Pinpoint the cell where the given text exists, returning its [X, Y] midpoint coordinate. 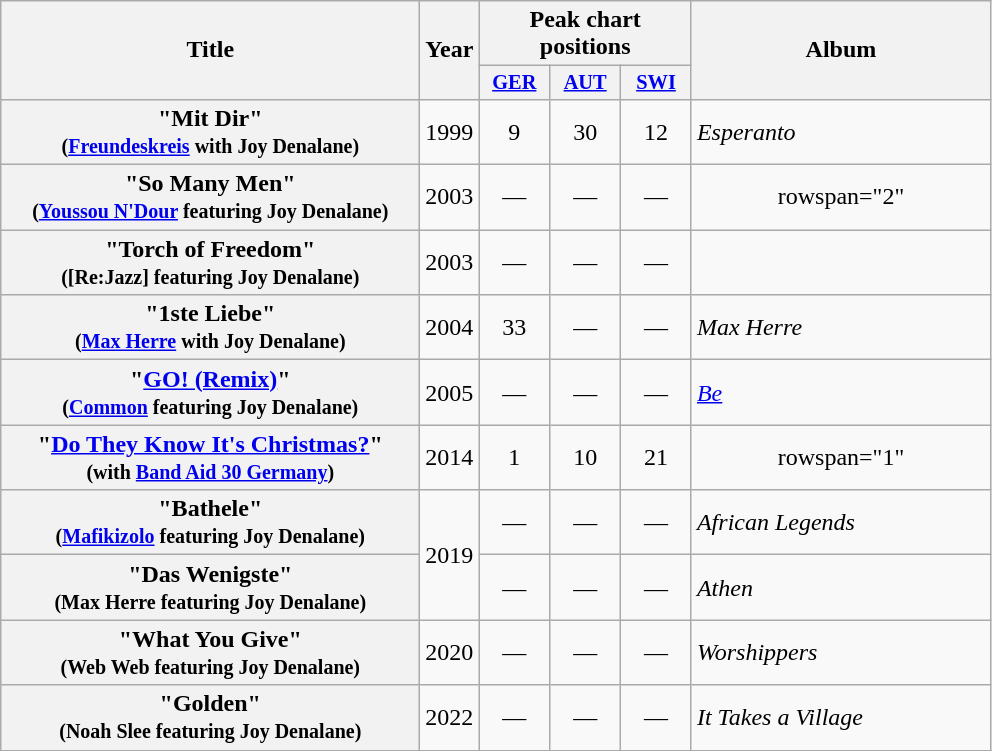
Be [840, 392]
African Legends [840, 522]
"Do They Know It's Christmas?" (with Band Aid 30 Germany) [210, 458]
1 [514, 458]
2004 [450, 328]
It Takes a Village [840, 718]
2005 [450, 392]
"GO! (Remix)" (Common featuring Joy Denalane) [210, 392]
9 [514, 132]
12 [656, 132]
Album [840, 50]
10 [586, 458]
SWI [656, 83]
33 [514, 328]
30 [586, 132]
Esperanto [840, 132]
"Bathele" (Mafikizolo featuring Joy Denalane) [210, 522]
Year [450, 50]
Max Herre [840, 328]
"1ste Liebe" (Max Herre with Joy Denalane) [210, 328]
2014 [450, 458]
Title [210, 50]
AUT [586, 83]
1999 [450, 132]
Athen [840, 588]
2020 [450, 652]
GER [514, 83]
2022 [450, 718]
rowspan="2" [840, 198]
Worshippers [840, 652]
"So Many Men" (Youssou N'Dour featuring Joy Denalane) [210, 198]
21 [656, 458]
"Torch of Freedom" ([Re:Jazz] featuring Joy Denalane) [210, 262]
rowspan="1" [840, 458]
2019 [450, 555]
"Das Wenigste" (Max Herre featuring Joy Denalane) [210, 588]
"Golden" (Noah Slee featuring Joy Denalane) [210, 718]
"What You Give" (Web Web featuring Joy Denalane) [210, 652]
"Mit Dir" (Freundeskreis with Joy Denalane) [210, 132]
Peak chart positions [586, 34]
